Locate the cell with the specified text and output its (X, Y) center coordinate. 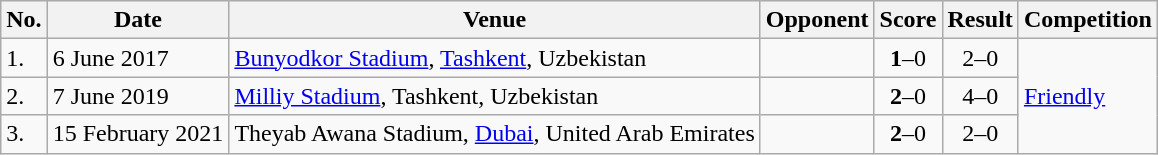
Bunyodkor Stadium, Tashkent, Uzbekistan (494, 58)
Date (138, 20)
Competition (1088, 20)
7 June 2019 (138, 96)
Result (980, 20)
6 June 2017 (138, 58)
No. (24, 20)
Score (908, 20)
Friendly (1088, 96)
Milliy Stadium, Tashkent, Uzbekistan (494, 96)
2. (24, 96)
Opponent (817, 20)
3. (24, 134)
15 February 2021 (138, 134)
1. (24, 58)
4–0 (980, 96)
Venue (494, 20)
Theyab Awana Stadium, Dubai, United Arab Emirates (494, 134)
1–0 (908, 58)
